Return the (x, y) coordinate for the center point of the cell that contains the specified text.  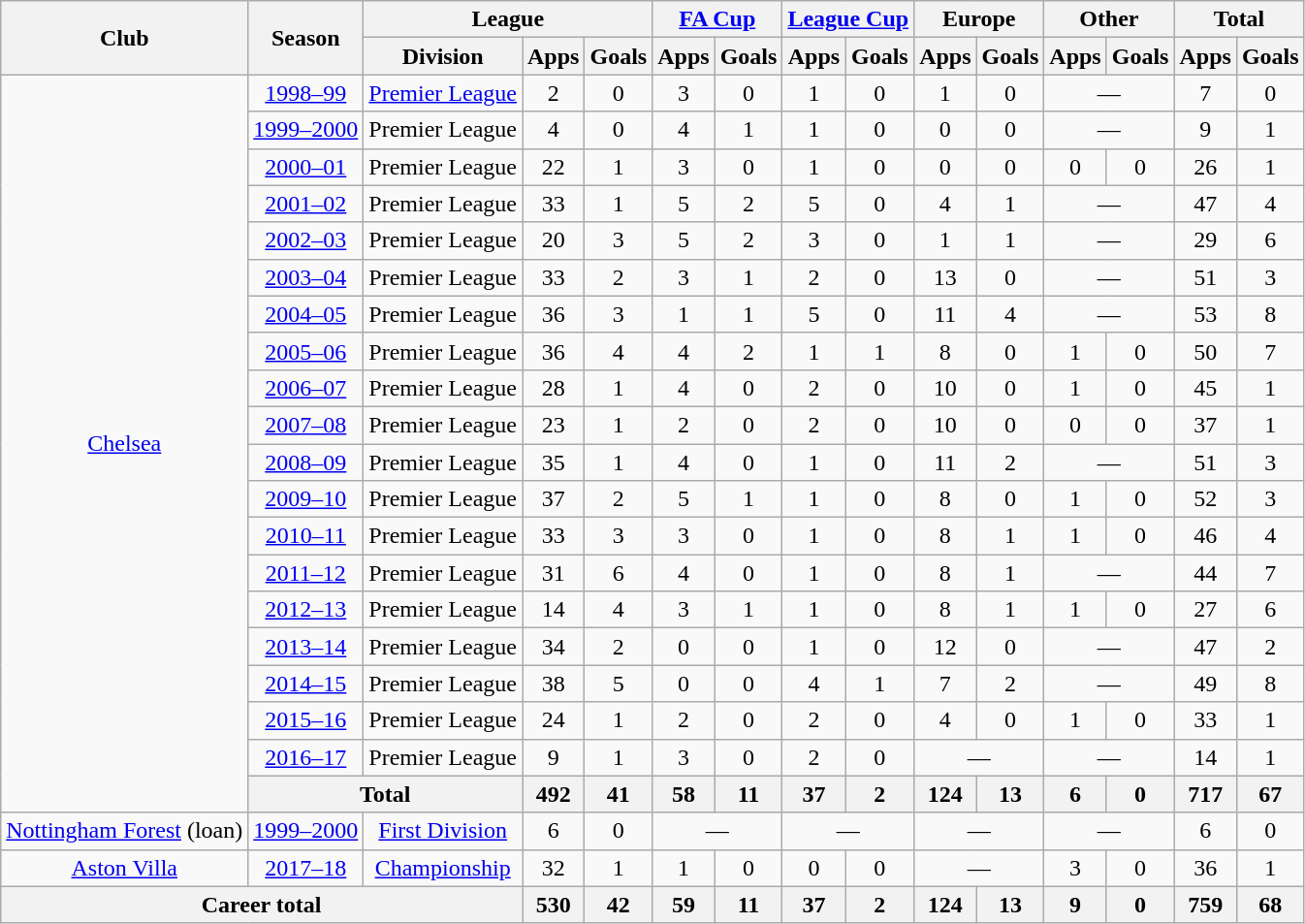
717 (1205, 794)
44 (1205, 573)
24 (553, 720)
27 (1205, 610)
League (508, 19)
2012–13 (306, 610)
Division (443, 56)
32 (553, 868)
Career total (262, 905)
759 (1205, 905)
2010–11 (306, 536)
Aston Villa (124, 868)
Nottingham Forest (loan) (124, 831)
22 (553, 167)
Chelsea (124, 444)
2002–03 (306, 240)
50 (1205, 351)
2014–15 (306, 684)
2008–09 (306, 462)
2013–14 (306, 647)
35 (553, 462)
52 (1205, 499)
28 (553, 388)
492 (553, 794)
Season (306, 38)
2017–18 (306, 868)
12 (945, 647)
68 (1270, 905)
34 (553, 647)
Europe (979, 19)
2003–04 (306, 277)
Other (1109, 19)
49 (1205, 684)
42 (619, 905)
League Cup (848, 19)
31 (553, 573)
45 (1205, 388)
2015–16 (306, 720)
2009–10 (306, 499)
2007–08 (306, 425)
29 (1205, 240)
26 (1205, 167)
2000–01 (306, 167)
Club (124, 38)
1998–99 (306, 93)
67 (1270, 794)
2005–06 (306, 351)
38 (553, 684)
59 (684, 905)
FA Cup (717, 19)
2006–07 (306, 388)
2004–05 (306, 314)
20 (553, 240)
58 (684, 794)
2011–12 (306, 573)
23 (553, 425)
Championship (443, 868)
2001–02 (306, 204)
53 (1205, 314)
41 (619, 794)
46 (1205, 536)
530 (553, 905)
2016–17 (306, 757)
First Division (443, 831)
